Return [X, Y] of the center of cell containing provided text 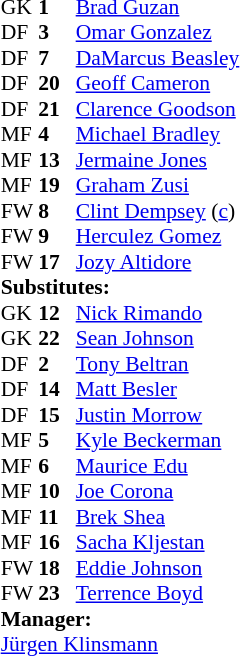
Tony Beltran [158, 364]
23 [57, 593]
19 [57, 185]
Terrence Boyd [158, 593]
6 [57, 466]
12 [57, 313]
Sean Johnson [158, 339]
Herculez Gomez [158, 237]
8 [57, 211]
DaMarcus Beasley [158, 58]
Sacha Kljestan [158, 543]
Clarence Goodson [158, 109]
16 [57, 543]
Clint Dempsey (c) [158, 211]
5 [57, 441]
17 [57, 262]
Kyle Beckerman [158, 441]
10 [57, 491]
Brek Shea [158, 517]
4 [57, 135]
Joe Corona [158, 491]
Jozy Altidore [158, 262]
Geoff Cameron [158, 83]
3 [57, 33]
18 [57, 568]
Nick Rimando [158, 313]
2 [57, 364]
Omar Gonzalez [158, 33]
Graham Zusi [158, 185]
Substitutes: [120, 287]
Jermaine Jones [158, 160]
13 [57, 160]
22 [57, 339]
Justin Morrow [158, 415]
Maurice Edu [158, 466]
20 [57, 83]
14 [57, 389]
Manager: [120, 619]
9 [57, 237]
21 [57, 109]
Eddie Johnson [158, 568]
Matt Besler [158, 389]
11 [57, 517]
Michael Bradley [158, 135]
15 [57, 415]
7 [57, 58]
